Capture the cell that displays the provided text and extract its [x, y] central coordinate. 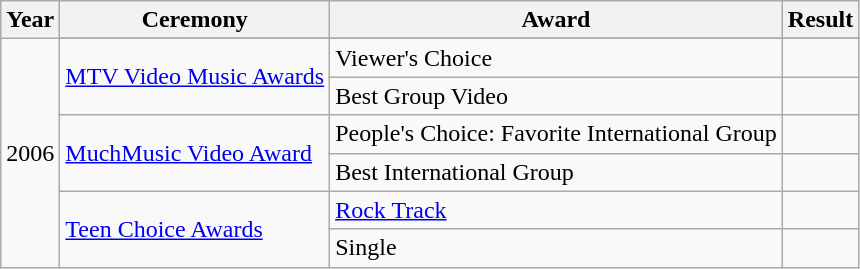
MTV Video Music Awards [195, 77]
Award [556, 20]
Result [820, 20]
2006 [30, 153]
Single [556, 248]
People's Choice: Favorite International Group [556, 134]
Viewer's Choice [556, 58]
Ceremony [195, 20]
Teen Choice Awards [195, 229]
Best Group Video [556, 96]
Year [30, 20]
Rock Track [556, 210]
Best International Group [556, 172]
MuchMusic Video Award [195, 153]
